Search for the cell housing the specified text and yield its (X, Y) center coordinate. 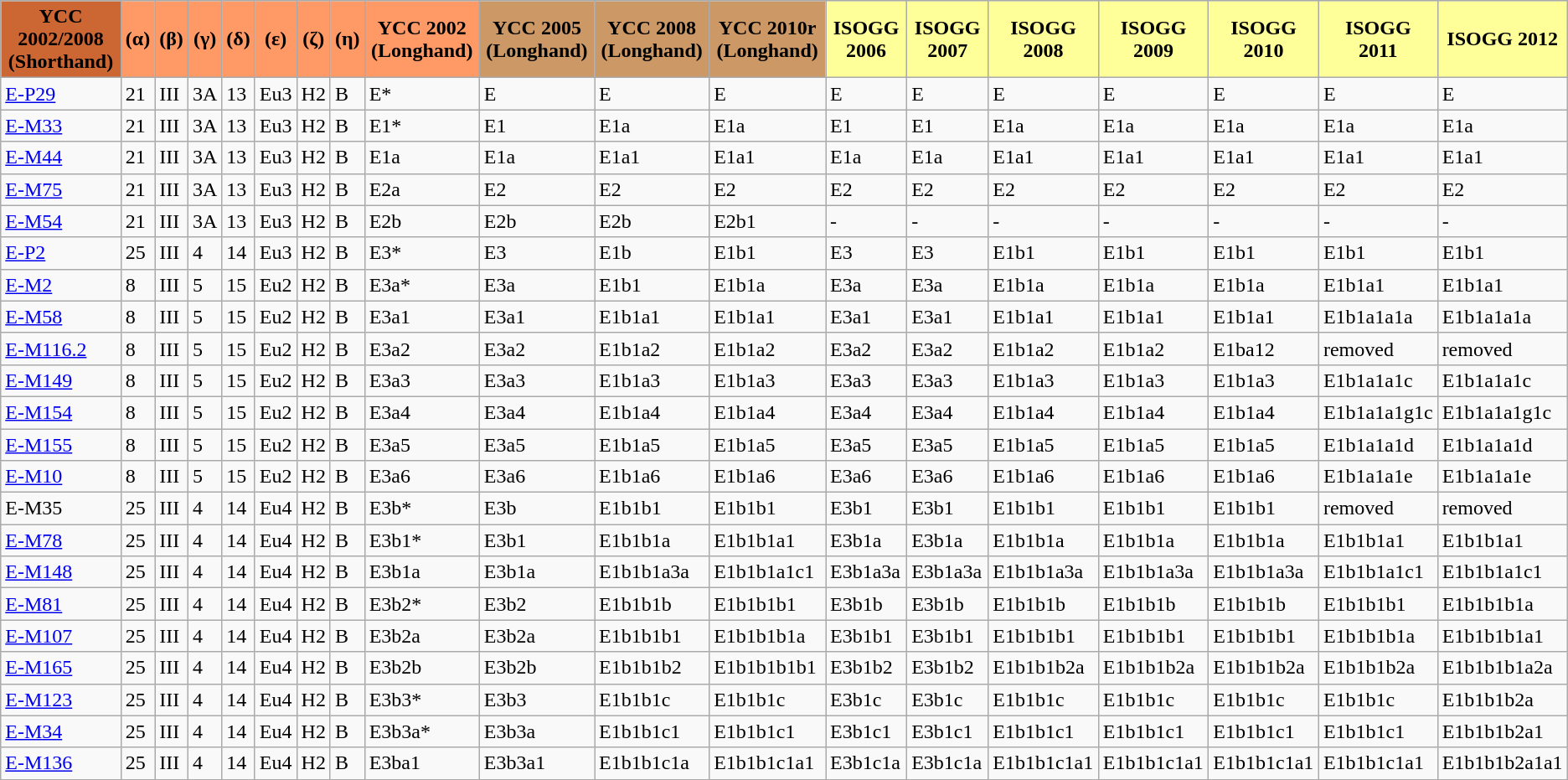
E3b3a* (422, 731)
(β) (172, 39)
E1* (422, 126)
E-M34 (60, 731)
E3b3a (536, 731)
ISOGG 2006 (866, 39)
ISOGG 2010 (1264, 39)
E-M75 (60, 189)
ISOGG 2007 (948, 39)
(α) (137, 39)
E3b3a1 (536, 763)
E-M35 (60, 509)
E1ba12 (1264, 349)
E-M116.2 (60, 349)
E1b1b1b1a1 (1503, 636)
YCC 2002/2008 (Shorthand) (60, 39)
(γ) (204, 39)
E3b1* (422, 540)
E-M10 (60, 477)
E1b1b1b2a1 (1503, 731)
YCC 2008 (Longhand) (652, 39)
E-M54 (60, 221)
E3b2 (536, 604)
E3b3 (536, 700)
E-M149 (60, 380)
E3b* (422, 509)
E-P2 (60, 253)
E1b (652, 253)
ISOGG 2009 (1153, 39)
E* (422, 94)
ISOGG 2012 (1503, 39)
E-M136 (60, 763)
E3* (422, 253)
(δ) (239, 39)
E1b1b1b2a1a1 (1503, 763)
E1b1b1b1a2a (1503, 668)
E-M148 (60, 572)
E-M165 (60, 668)
E2a (422, 189)
E3a* (422, 285)
E-M81 (60, 604)
E2b1 (767, 221)
E3b2* (422, 604)
E-M78 (60, 540)
(ζ) (313, 39)
ISOGG 2011 (1378, 39)
E3ba1 (422, 763)
(η) (347, 39)
YCC 2010r (Longhand) (767, 39)
E-M58 (60, 317)
E-M155 (60, 445)
(ε) (276, 39)
E-M107 (60, 636)
E1b1b1c1a (652, 763)
E-M123 (60, 700)
E3b3* (422, 700)
ISOGG 2008 (1044, 39)
E3b (536, 509)
E-P29 (60, 94)
YCC 2005 (Longhand) (536, 39)
E-M154 (60, 412)
YCC 2002 (Longhand) (422, 39)
E-M33 (60, 126)
E1b1b1b1b1 (767, 668)
E-M44 (60, 158)
E1b1b1b2 (652, 668)
E-M2 (60, 285)
